From the cell containing the given text, extract its center point as (X, Y) coordinate. 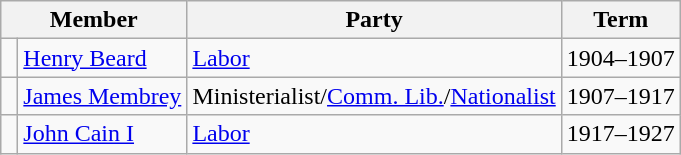
1917–1927 (620, 134)
1904–1907 (620, 58)
Party (374, 20)
James Membrey (102, 96)
1907–1917 (620, 96)
Henry Beard (102, 58)
John Cain I (102, 134)
Ministerialist/Comm. Lib./Nationalist (374, 96)
Member (94, 20)
Term (620, 20)
